Determine the (X, Y) coordinate at the center of the cell enclosing the given text.  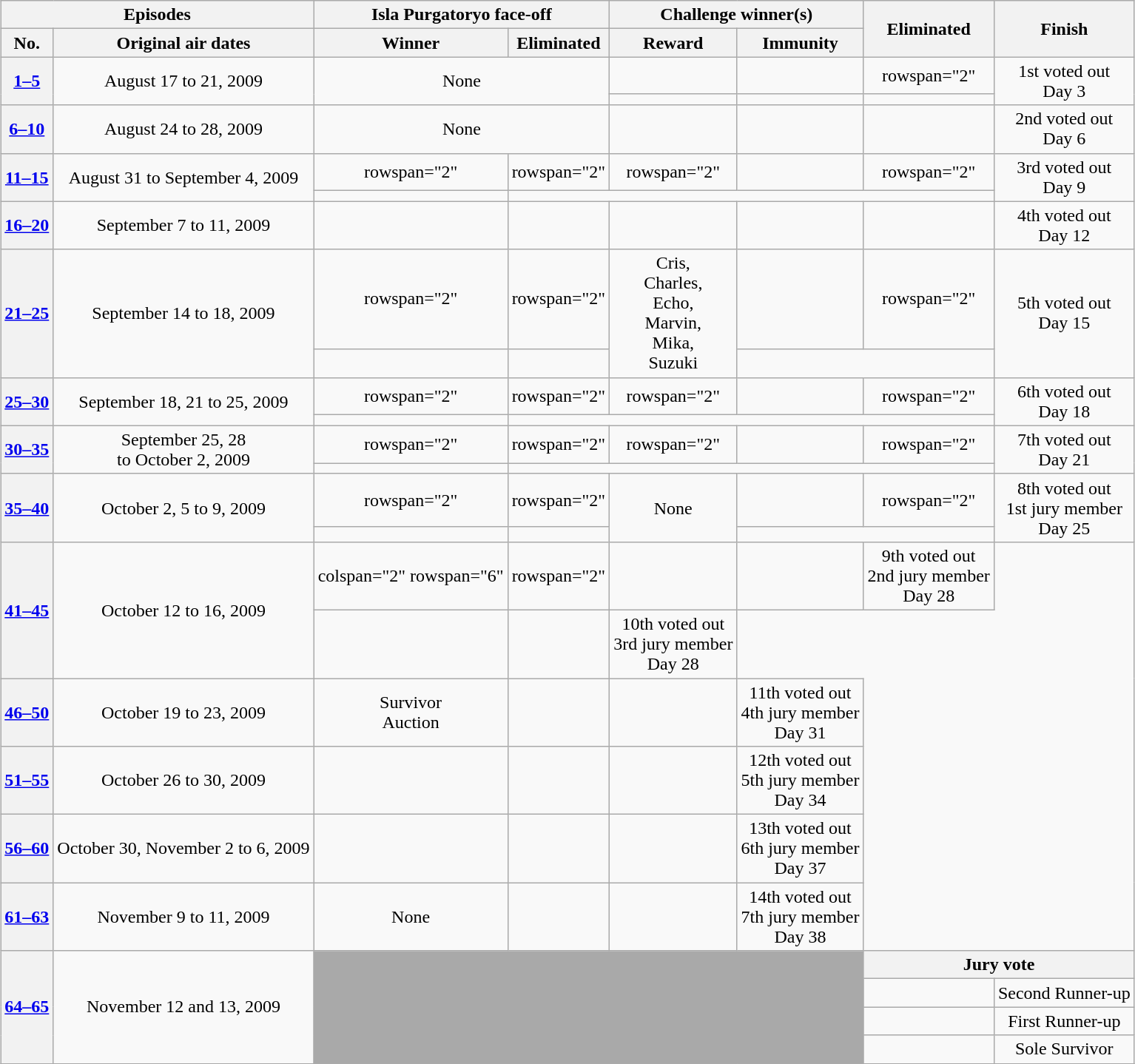
Challenge winner(s) (737, 15)
4th voted outDay 12 (1064, 225)
11th voted out4th jury memberDay 31 (801, 712)
September 25, 28to October 2, 2009 (183, 450)
1–5 (27, 81)
6–10 (27, 129)
2nd voted outDay 6 (1064, 129)
16–20 (27, 225)
7th voted outDay 21 (1064, 450)
Episodes (157, 15)
12th voted out5th jury memberDay 34 (801, 781)
56–60 (27, 849)
October 19 to 23, 2009 (183, 712)
8th voted out1st jury memberDay 25 (1064, 508)
September 18, 21 to 25, 2009 (183, 401)
August 24 to 28, 2009 (183, 129)
colspan="2" rowspan="6" (411, 576)
Reward (673, 43)
Cris,Charles,Echo,Marvin,Mika,Suzuki (673, 314)
November 9 to 11, 2009 (183, 917)
Finish (1064, 29)
Original air dates (183, 43)
Isla Purgatoryo face-off (462, 15)
August 31 to September 4, 2009 (183, 178)
Second Runner-up (1064, 993)
Winner (411, 43)
64–65 (27, 1007)
46–50 (27, 712)
November 12 and 13, 2009 (183, 1007)
Jury vote (999, 965)
41–45 (27, 610)
14th voted out7th jury memberDay 38 (801, 917)
3rd voted outDay 9 (1064, 178)
Immunity (801, 43)
September 14 to 18, 2009 (183, 314)
5th voted outDay 15 (1064, 314)
Sole Survivor (1064, 1049)
10th voted out3rd jury memberDay 28 (673, 644)
1st voted outDay 3 (1064, 81)
October 2, 5 to 9, 2009 (183, 508)
First Runner-up (1064, 1021)
August 17 to 21, 2009 (183, 81)
30–35 (27, 450)
51–55 (27, 781)
No. (27, 43)
21–25 (27, 314)
October 30, November 2 to 6, 2009 (183, 849)
September 7 to 11, 2009 (183, 225)
35–40 (27, 508)
13th voted out6th jury memberDay 37 (801, 849)
11–15 (27, 178)
October 26 to 30, 2009 (183, 781)
October 12 to 16, 2009 (183, 610)
61–63 (27, 917)
9th voted out2nd jury memberDay 28 (929, 576)
6th voted outDay 18 (1064, 401)
SurvivorAuction (411, 712)
25–30 (27, 401)
